Scan for the cell matching the given text and deliver its [X, Y] coordinate at center. 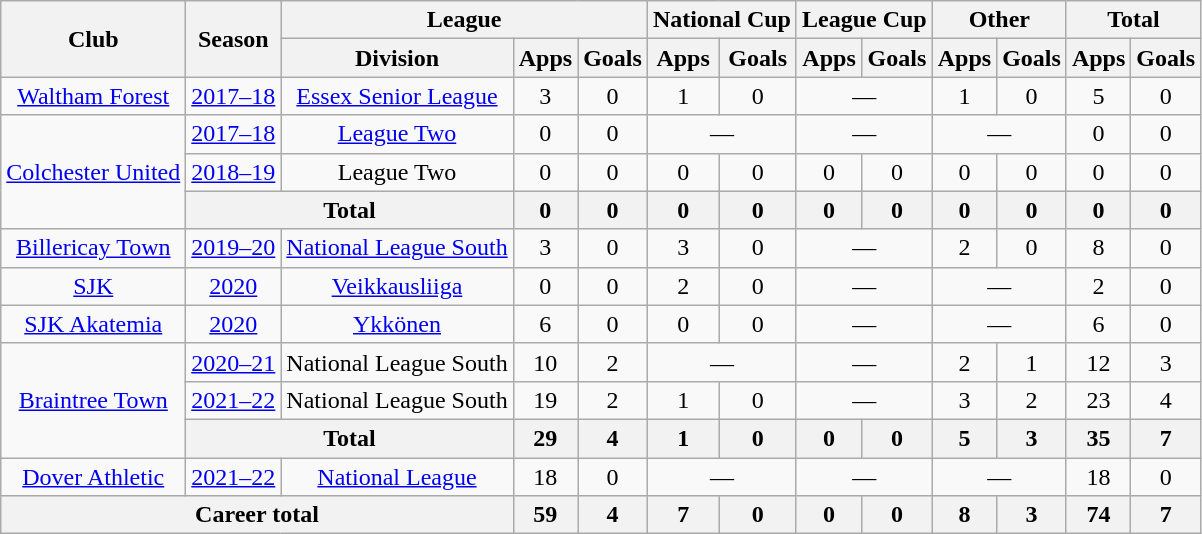
Club [94, 39]
23 [1098, 400]
59 [545, 515]
Ykkönen [397, 324]
SJK Akatemia [94, 324]
National League [397, 477]
League Cup [864, 20]
2019–20 [234, 248]
2020–21 [234, 362]
Season [234, 39]
Waltham Forest [94, 96]
Veikkausliiga [397, 286]
35 [1098, 438]
National Cup [722, 20]
Essex Senior League [397, 96]
Career total [257, 515]
League [464, 20]
Colchester United [94, 172]
12 [1098, 362]
Other [999, 20]
2018–19 [234, 172]
Billericay Town [94, 248]
29 [545, 438]
74 [1098, 515]
10 [545, 362]
19 [545, 400]
SJK [94, 286]
Dover Athletic [94, 477]
Braintree Town [94, 400]
Division [397, 58]
